Output the [X, Y] coordinate of the center of the cell containing the given text.  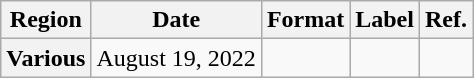
Various [46, 58]
Date [176, 20]
Ref. [446, 20]
August 19, 2022 [176, 58]
Label [385, 20]
Format [305, 20]
Region [46, 20]
